Capture the cell that displays the provided text and extract its (X, Y) central coordinate. 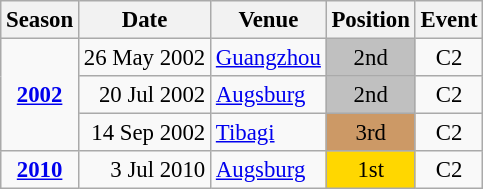
2002 (40, 96)
Guangzhou (269, 58)
20 Jul 2002 (144, 95)
26 May 2002 (144, 58)
1st (370, 170)
Event (449, 20)
Position (370, 20)
Tibagi (269, 133)
Venue (269, 20)
3 Jul 2010 (144, 170)
Season (40, 20)
3rd (370, 133)
Date (144, 20)
2010 (40, 170)
14 Sep 2002 (144, 133)
